Identify which cell holds the provided text, then report its [X, Y] central coordinate. 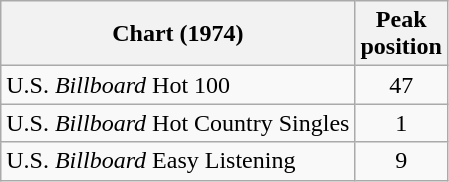
Chart (1974) [178, 34]
U.S. Billboard Easy Listening [178, 161]
9 [401, 161]
U.S. Billboard Hot Country Singles [178, 123]
1 [401, 123]
47 [401, 85]
Peakposition [401, 34]
U.S. Billboard Hot 100 [178, 85]
